Output the [x, y] coordinate of the center of the cell containing the given text.  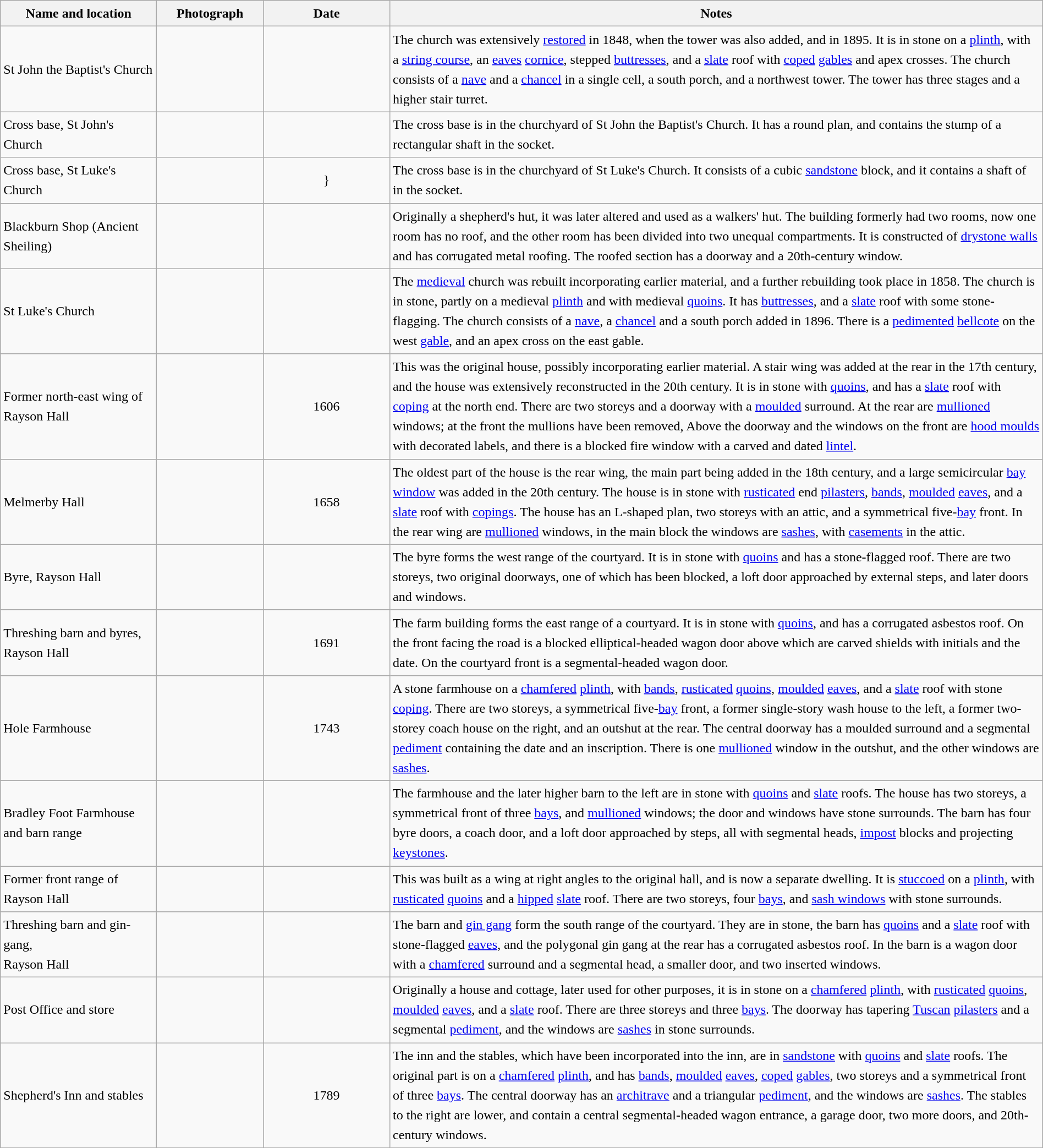
1789 [327, 1095]
1658 [327, 502]
Byre, Rayson Hall [79, 577]
Melmerby Hall [79, 502]
Blackburn Shop (Ancient Sheiling) [79, 236]
St Luke's Church [79, 311]
St John the Baptist's Church [79, 69]
Former north-east wing of Rayson Hall [79, 406]
Bradley Foot Farmhouse and barn range [79, 823]
The cross base is in the churchyard of St Luke's Church. It consists of a cubic sandstone block, and it contains a shaft of in the socket. [716, 181]
Name and location [79, 13]
Post Office and store [79, 1010]
Cross base, St John's Church [79, 134]
Threshing barn and gin-gang,Rayson Hall [79, 944]
1606 [327, 406]
Shepherd's Inn and stables [79, 1095]
Former front range of Rayson Hall [79, 889]
Date [327, 13]
Hole Farmhouse [79, 728]
1691 [327, 643]
Photograph [210, 13]
Notes [716, 13]
} [327, 181]
Cross base, St Luke's Church [79, 181]
1743 [327, 728]
Threshing barn and byres,Rayson Hall [79, 643]
